Find where the given text appears and provide that cell's center as [x, y] coordinate. 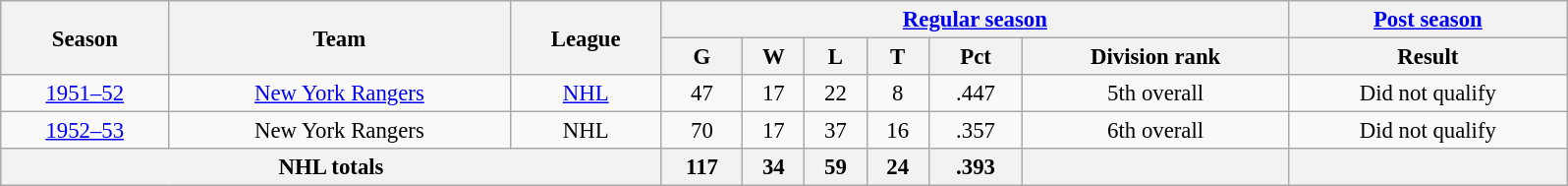
Post season [1428, 20]
8 [898, 93]
59 [835, 167]
1952–53 [84, 131]
League [586, 37]
6th overall [1155, 131]
Team [340, 37]
NHL totals [332, 167]
22 [835, 93]
L [835, 57]
W [774, 57]
.447 [976, 93]
70 [701, 131]
Regular season [975, 20]
T [898, 57]
G [701, 57]
1951–52 [84, 93]
.357 [976, 131]
.393 [976, 167]
117 [701, 167]
37 [835, 131]
16 [898, 131]
Division rank [1155, 57]
Result [1428, 57]
34 [774, 167]
Season [84, 37]
47 [701, 93]
24 [898, 167]
5th overall [1155, 93]
Pct [976, 57]
